Determine the [X, Y] coordinate at the center of the cell enclosing the given text.  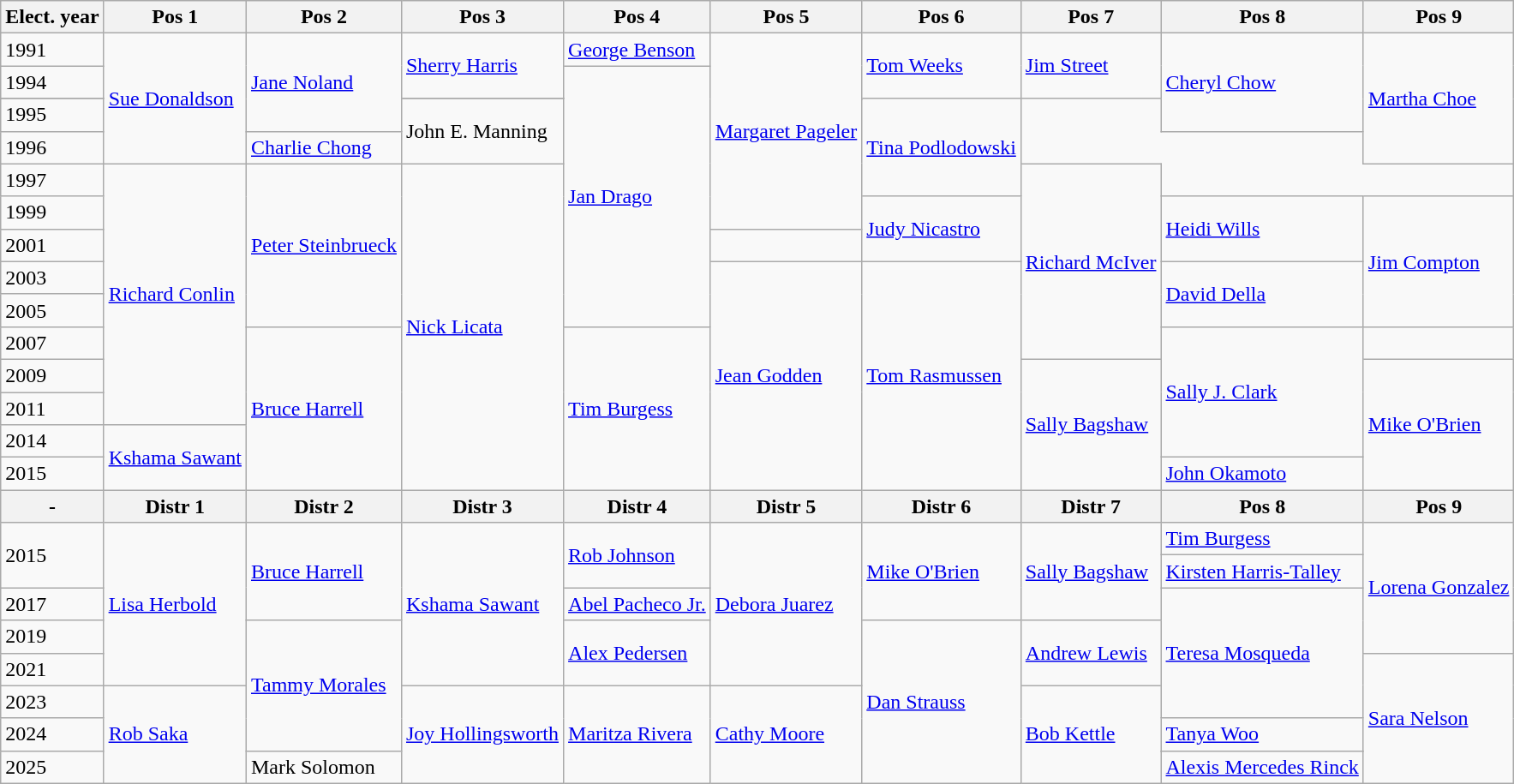
1994 [52, 82]
2023 [52, 702]
Mark Solomon [324, 767]
2024 [52, 734]
Richard Conlin [175, 294]
George Benson [637, 50]
2003 [52, 278]
Pos 3 [482, 17]
Tina Podlodowski [942, 147]
2017 [52, 604]
Cheryl Chow [1262, 82]
Distr 5 [787, 506]
Elect. year [52, 17]
Richard McIver [1091, 261]
1991 [52, 50]
Debora Juarez [787, 604]
Nick Licata [482, 327]
Teresa Mosqueda [1262, 653]
1999 [52, 212]
Cathy Moore [787, 734]
Lisa Herbold [175, 604]
2014 [52, 441]
Maritza Rivera [637, 734]
Judy Nicastro [942, 229]
2019 [52, 637]
2001 [52, 245]
Dan Strauss [942, 702]
John E. Manning [482, 131]
2007 [52, 343]
2011 [52, 409]
Rob Johnson [637, 555]
Abel Pacheco Jr. [637, 604]
Rob Saka [175, 734]
1996 [52, 147]
Tammy Morales [324, 685]
1995 [52, 115]
2009 [52, 375]
David Della [1262, 294]
Sara Nelson [1439, 718]
John Okamoto [1262, 474]
Pos 7 [1091, 17]
Jane Noland [324, 82]
Kirsten Harris-Talley [1262, 572]
Sue Donaldson [175, 99]
Tanya Woo [1262, 734]
Joy Hollingsworth [482, 734]
Bob Kettle [1091, 734]
Charlie Chong [324, 147]
Margaret Pageler [787, 131]
2021 [52, 669]
Andrew Lewis [1091, 653]
Distr 1 [175, 506]
Pos 5 [787, 17]
Tom Rasmussen [942, 375]
Pos 4 [637, 17]
Tom Weeks [942, 66]
Jim Compton [1439, 261]
Distr 2 [324, 506]
Pos 6 [942, 17]
Jim Street [1091, 66]
Pos 1 [175, 17]
Martha Choe [1439, 99]
Sherry Harris [482, 66]
Sally J. Clark [1262, 392]
1997 [52, 180]
2005 [52, 310]
Distr 7 [1091, 506]
Pos 2 [324, 17]
Heidi Wills [1262, 229]
Distr 3 [482, 506]
Distr 4 [637, 506]
Peter Steinbrueck [324, 245]
Lorena Gonzalez [1439, 588]
Jean Godden [787, 375]
Alexis Mercedes Rinck [1262, 767]
Alex Pedersen [637, 653]
- [52, 506]
Distr 6 [942, 506]
Jan Drago [637, 196]
2025 [52, 767]
